Locate the cell with the specified text and output its (x, y) center coordinate. 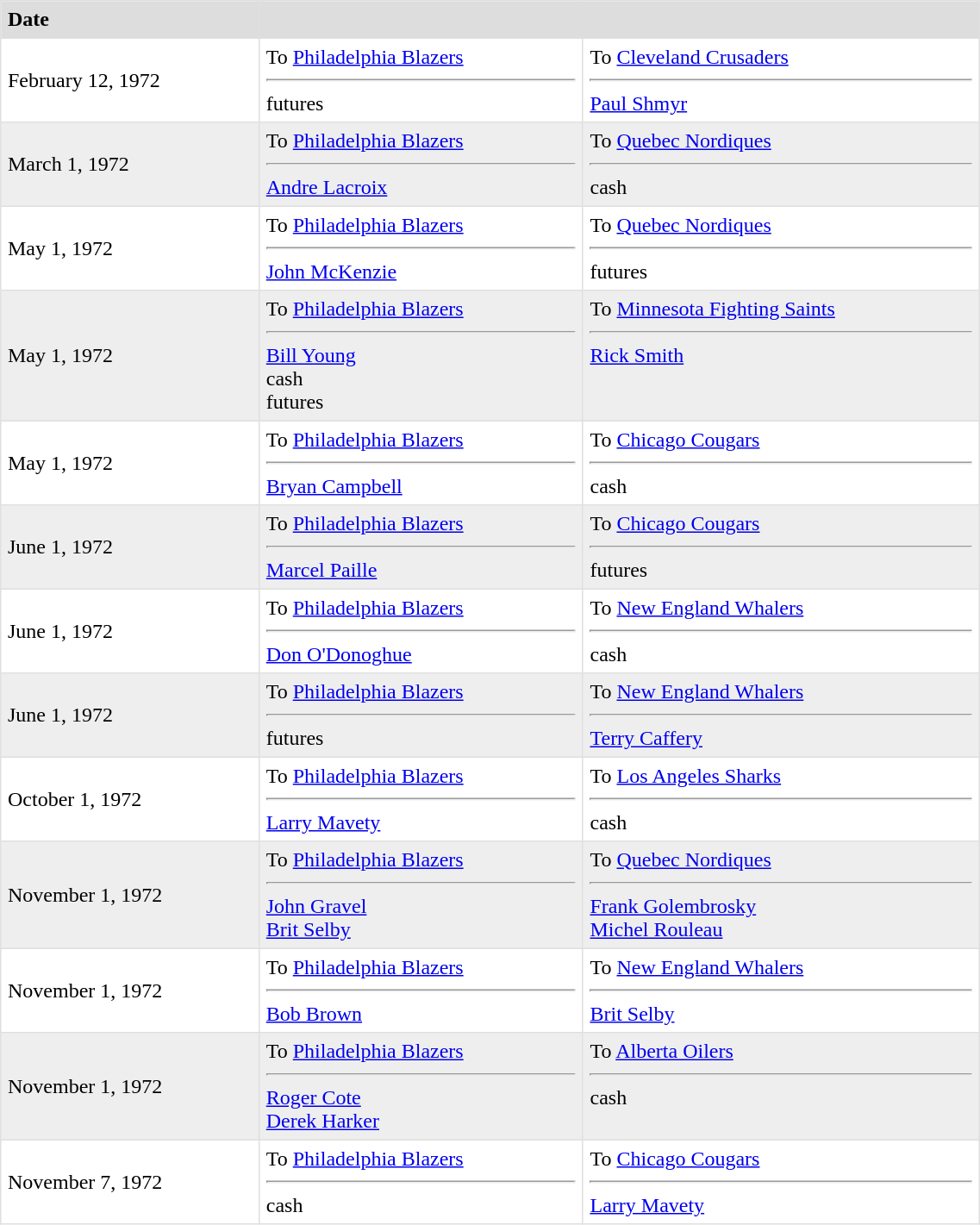
To Philadelphia Blazers John GravelBrit Selby (421, 895)
To Philadelphia Blazers cash (421, 1182)
To Philadelphia Blazers Marcel Paille (421, 547)
To Cleveland Crusaders Paul Shmyr (781, 80)
Date (130, 20)
To Philadelphia Blazers Bill Youngcashfutures (421, 356)
October 1, 1972 (130, 799)
To Philadelphia Blazers Andre Lacroix (421, 165)
To Philadelphia Blazers John McKenzie (421, 248)
To Quebec Nordiques futures (781, 248)
To Philadelphia Blazers Roger CoteDerek Harker (421, 1086)
To New England Whalers Terry Caffery (781, 716)
To New England Whalers cash (781, 631)
To Quebec Nordiques Frank GolembroskyMichel Rouleau (781, 895)
To Quebec Nordiques cash (781, 165)
To Chicago Cougars cash (781, 463)
To New England Whalers Brit Selby (781, 991)
To Alberta Oilers cash (781, 1086)
To Philadelphia Blazers Don O'Donoghue (421, 631)
To Chicago Cougars Larry Mavety (781, 1182)
To Philadelphia Blazers Larry Mavety (421, 799)
To Minnesota Fighting Saints Rick Smith (781, 356)
November 7, 1972 (130, 1182)
February 12, 1972 (130, 80)
To Philadelphia Blazers Bob Brown (421, 991)
To Chicago Cougars futures (781, 547)
To Los Angeles Sharks cash (781, 799)
March 1, 1972 (130, 165)
To Philadelphia Blazers Bryan Campbell (421, 463)
